Pinpoint the cell where the given text exists, returning its (X, Y) midpoint coordinate. 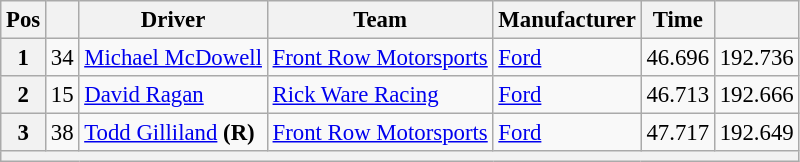
47.717 (678, 133)
1 (24, 58)
David Ragan (173, 95)
38 (62, 133)
Driver (173, 20)
3 (24, 133)
Pos (24, 20)
15 (62, 95)
Rick Ware Racing (380, 95)
Manufacturer (567, 20)
192.649 (756, 133)
46.713 (678, 95)
Team (380, 20)
Todd Gilliland (R) (173, 133)
2 (24, 95)
46.696 (678, 58)
192.666 (756, 95)
Michael McDowell (173, 58)
34 (62, 58)
Time (678, 20)
192.736 (756, 58)
